Determine the [X, Y] coordinate at the center of the cell enclosing the given text.  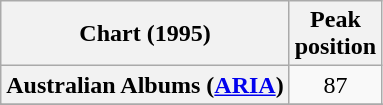
Chart (1995) [145, 34]
Australian Albums (ARIA) [145, 85]
87 [335, 85]
Peakposition [335, 34]
